Determine the (x, y) coordinate at the center of the cell enclosing the given text.  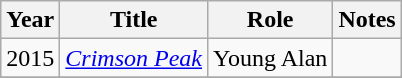
Year (30, 20)
2015 (30, 58)
Title (134, 20)
Crimson Peak (134, 58)
Role (270, 20)
Young Alan (270, 58)
Notes (367, 20)
